Locate the cell with the specified text and output its [x, y] center coordinate. 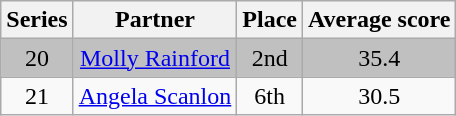
2nd [270, 58]
Partner [155, 20]
Average score [380, 20]
Molly Rainford [155, 58]
6th [270, 96]
Series [37, 20]
21 [37, 96]
20 [37, 58]
30.5 [380, 96]
35.4 [380, 58]
Place [270, 20]
Angela Scanlon [155, 96]
